For the text-containing cell, return its midpoint in (X, Y) coordinate format. 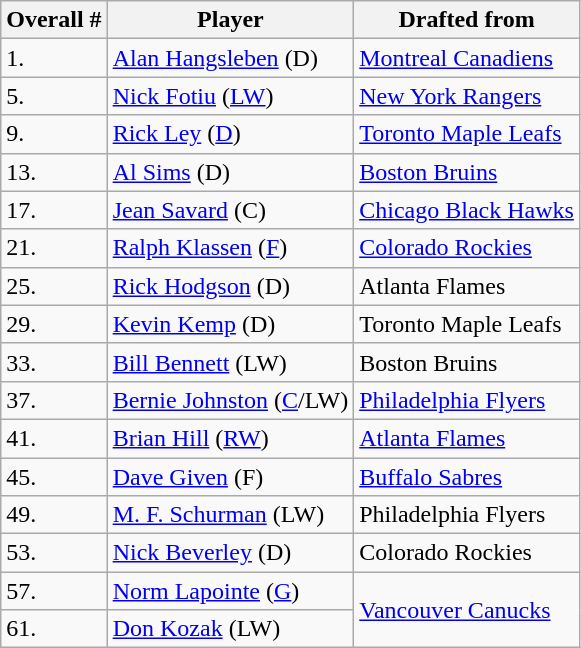
Bernie Johnston (C/LW) (230, 400)
21. (54, 248)
41. (54, 438)
Alan Hangsleben (D) (230, 58)
53. (54, 553)
Rick Ley (D) (230, 134)
Dave Given (F) (230, 477)
Nick Fotiu (LW) (230, 96)
M. F. Schurman (LW) (230, 515)
Al Sims (D) (230, 172)
1. (54, 58)
49. (54, 515)
Chicago Black Hawks (467, 210)
25. (54, 286)
Overall # (54, 20)
61. (54, 629)
17. (54, 210)
13. (54, 172)
Jean Savard (C) (230, 210)
Buffalo Sabres (467, 477)
Ralph Klassen (F) (230, 248)
33. (54, 362)
Brian Hill (RW) (230, 438)
Nick Beverley (D) (230, 553)
New York Rangers (467, 96)
Norm Lapointe (G) (230, 591)
37. (54, 400)
45. (54, 477)
29. (54, 324)
Drafted from (467, 20)
Don Kozak (LW) (230, 629)
Rick Hodgson (D) (230, 286)
5. (54, 96)
Kevin Kemp (D) (230, 324)
Bill Bennett (LW) (230, 362)
9. (54, 134)
Player (230, 20)
Montreal Canadiens (467, 58)
Vancouver Canucks (467, 610)
57. (54, 591)
